From the cell containing the given text, extract its center point as (X, Y) coordinate. 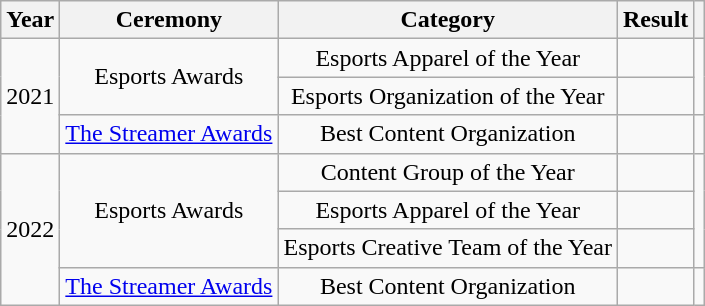
Year (30, 20)
2021 (30, 96)
Result (655, 20)
Content Group of the Year (448, 172)
Esports Creative Team of the Year (448, 248)
2022 (30, 229)
Ceremony (169, 20)
Category (448, 20)
Esports Organization of the Year (448, 96)
